For the text-containing cell, return its midpoint in [x, y] coordinate format. 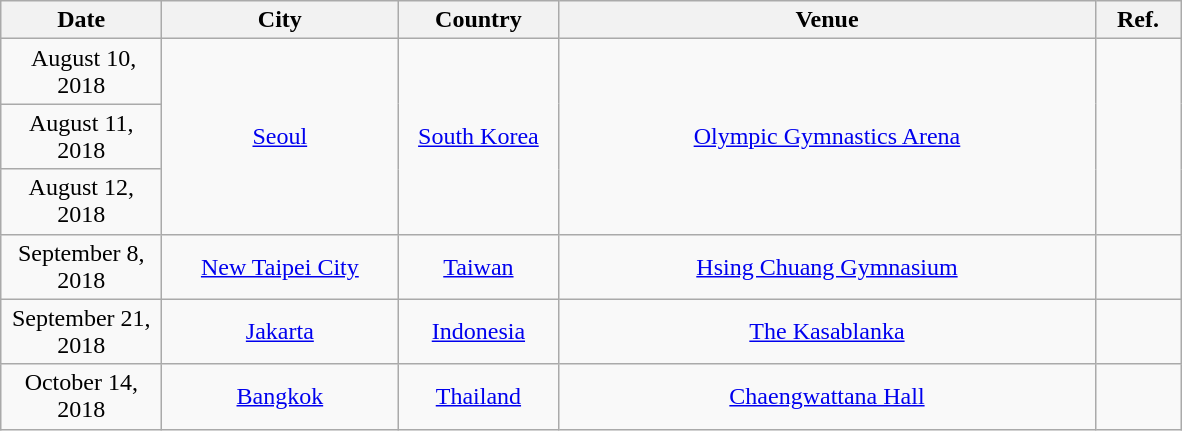
Country [478, 20]
Date [82, 20]
South Korea [478, 136]
Chaengwattana Hall [827, 396]
Jakarta [280, 332]
Seoul [280, 136]
August 10, 2018 [82, 72]
Olympic Gymnastics Arena [827, 136]
Indonesia [478, 332]
Bangkok [280, 396]
August 11, 2018 [82, 136]
September 8, 2018 [82, 266]
Thailand [478, 396]
Hsing Chuang Gymnasium [827, 266]
Ref. [1138, 20]
August 12, 2018 [82, 202]
The Kasablanka [827, 332]
New Taipei City [280, 266]
Taiwan [478, 266]
Venue [827, 20]
City [280, 20]
October 14, 2018 [82, 396]
September 21, 2018 [82, 332]
